Capture the cell that displays the provided text and extract its [x, y] central coordinate. 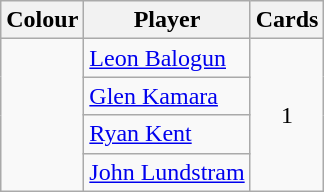
Leon Balogun [167, 58]
Cards [287, 20]
John Lundstram [167, 172]
Glen Kamara [167, 96]
Player [167, 20]
Colour [42, 20]
1 [287, 115]
Ryan Kent [167, 134]
